Identify which cell holds the provided text, then report its [x, y] central coordinate. 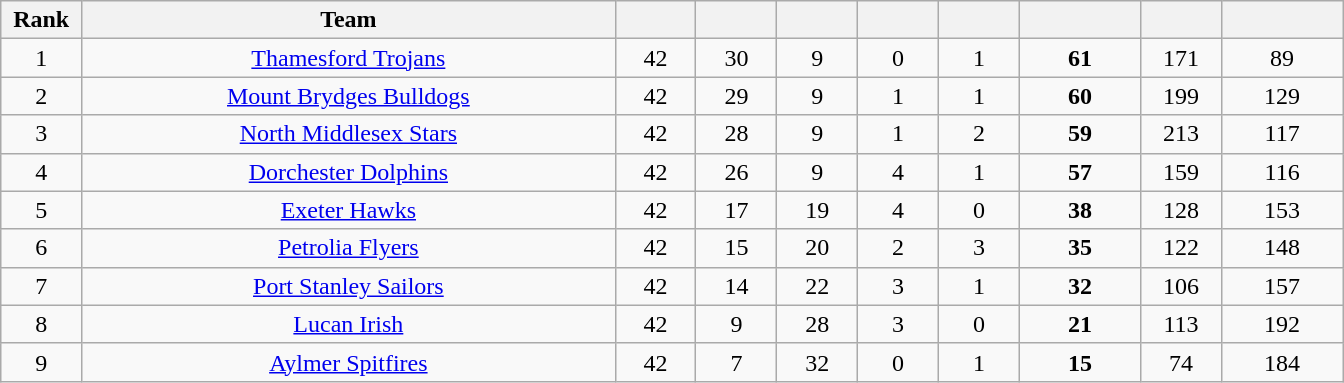
129 [1282, 96]
Petrolia Flyers [349, 248]
122 [1182, 248]
8 [42, 324]
Team [349, 20]
113 [1182, 324]
22 [818, 286]
North Middlesex Stars [349, 134]
Thamesford Trojans [349, 58]
Mount Brydges Bulldogs [349, 96]
184 [1282, 362]
29 [736, 96]
60 [1080, 96]
59 [1080, 134]
38 [1080, 210]
89 [1282, 58]
106 [1182, 286]
74 [1182, 362]
192 [1282, 324]
159 [1182, 172]
117 [1282, 134]
35 [1080, 248]
19 [818, 210]
199 [1182, 96]
57 [1080, 172]
6 [42, 248]
26 [736, 172]
Aylmer Spitfires [349, 362]
Dorchester Dolphins [349, 172]
148 [1282, 248]
171 [1182, 58]
20 [818, 248]
17 [736, 210]
157 [1282, 286]
30 [736, 58]
Lucan Irish [349, 324]
153 [1282, 210]
21 [1080, 324]
61 [1080, 58]
116 [1282, 172]
5 [42, 210]
128 [1182, 210]
Rank [42, 20]
213 [1182, 134]
Exeter Hawks [349, 210]
Port Stanley Sailors [349, 286]
14 [736, 286]
